Identify which cell holds the provided text, then report its (X, Y) central coordinate. 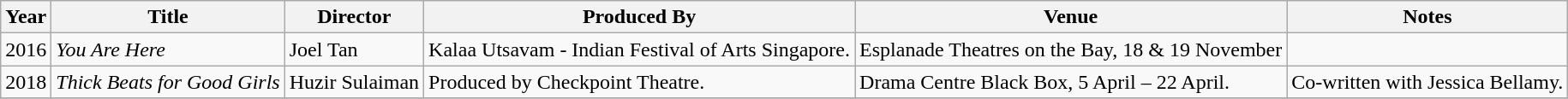
Notes (1427, 17)
Director (354, 17)
You Are Here (168, 49)
Kalaa Utsavam - Indian Festival of Arts Singapore. (639, 49)
Produced By (639, 17)
2016 (26, 49)
Joel Tan (354, 49)
Year (26, 17)
Esplanade Theatres on the Bay, 18 & 19 November (1071, 49)
Co-written with Jessica Bellamy. (1427, 82)
Produced by Checkpoint Theatre. (639, 82)
Huzir Sulaiman (354, 82)
2018 (26, 82)
Title (168, 17)
Venue (1071, 17)
Thick Beats for Good Girls (168, 82)
Drama Centre Black Box, 5 April – 22 April. (1071, 82)
